Identify which cell holds the provided text, then report its [X, Y] central coordinate. 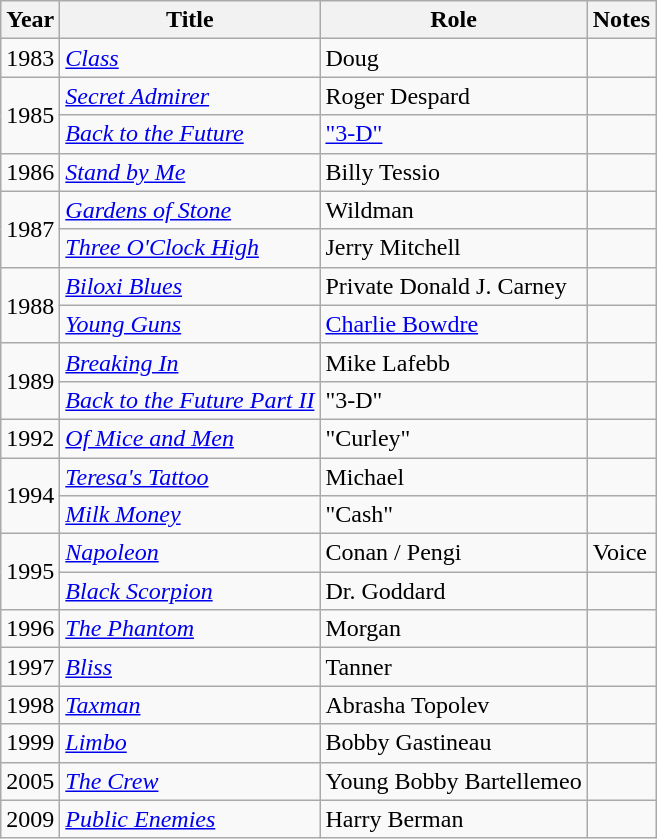
The Phantom [190, 629]
"Curley" [454, 438]
Voice [621, 553]
Title [190, 20]
Class [190, 58]
1995 [30, 572]
Private Donald J. Carney [454, 286]
Abrasha Topolev [454, 705]
Charlie Bowdre [454, 324]
1987 [30, 229]
Michael [454, 477]
Milk Money [190, 515]
Billy Tessio [454, 172]
Of Mice and Men [190, 438]
Breaking In [190, 362]
Bobby Gastineau [454, 743]
Year [30, 20]
1989 [30, 381]
Tanner [454, 667]
Mike Lafebb [454, 362]
Notes [621, 20]
Harry Berman [454, 819]
2005 [30, 781]
Conan / Pengi [454, 553]
Roger Despard [454, 96]
1983 [30, 58]
Wildman [454, 210]
Biloxi Blues [190, 286]
Bliss [190, 667]
"Cash" [454, 515]
1986 [30, 172]
1999 [30, 743]
1997 [30, 667]
Gardens of Stone [190, 210]
1998 [30, 705]
1985 [30, 115]
1994 [30, 496]
Role [454, 20]
Young Bobby Bartellemeo [454, 781]
1992 [30, 438]
Stand by Me [190, 172]
Doug [454, 58]
Black Scorpion [190, 591]
Three O'Clock High [190, 248]
Morgan [454, 629]
2009 [30, 819]
Teresa's Tattoo [190, 477]
Limbo [190, 743]
Back to the Future Part II [190, 400]
1996 [30, 629]
Jerry Mitchell [454, 248]
Back to the Future [190, 134]
Napoleon [190, 553]
The Crew [190, 781]
Young Guns [190, 324]
1988 [30, 305]
Taxman [190, 705]
Dr. Goddard [454, 591]
Secret Admirer [190, 96]
Public Enemies [190, 819]
